Return the (X, Y) coordinate for the center point of the cell that contains the specified text.  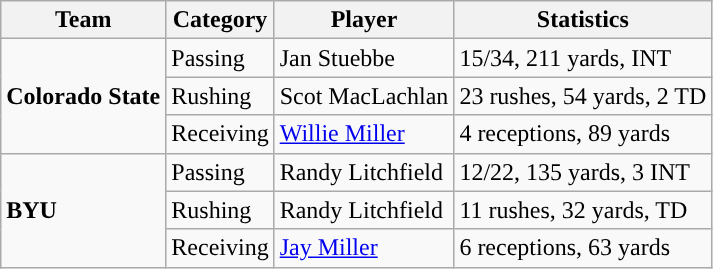
4 receptions, 89 yards (583, 134)
Category (220, 20)
Player (364, 20)
Colorado State (84, 96)
Statistics (583, 20)
Team (84, 20)
Willie Miller (364, 134)
15/34, 211 yards, INT (583, 58)
6 receptions, 63 yards (583, 248)
BYU (84, 210)
Jan Stuebbe (364, 58)
11 rushes, 32 yards, TD (583, 210)
12/22, 135 yards, 3 INT (583, 172)
Scot MacLachlan (364, 96)
23 rushes, 54 yards, 2 TD (583, 96)
Jay Miller (364, 248)
